Search for the cell housing the specified text and yield its [X, Y] center coordinate. 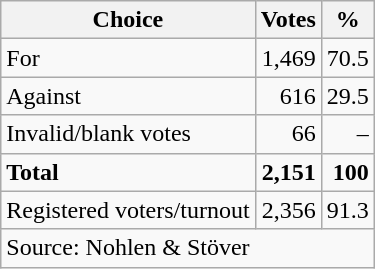
Choice [128, 20]
Registered voters/turnout [128, 210]
For [128, 58]
70.5 [348, 58]
% [348, 20]
Total [128, 172]
Votes [288, 20]
100 [348, 172]
Source: Nohlen & Stöver [188, 248]
616 [288, 96]
Against [128, 96]
– [348, 134]
2,151 [288, 172]
91.3 [348, 210]
2,356 [288, 210]
66 [288, 134]
1,469 [288, 58]
Invalid/blank votes [128, 134]
29.5 [348, 96]
